Pinpoint the cell where the given text exists, returning its (x, y) midpoint coordinate. 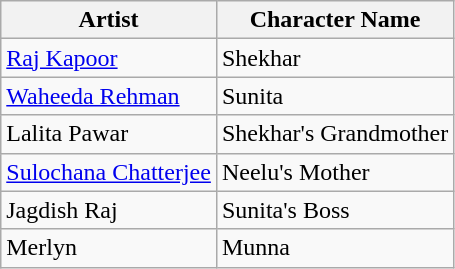
Shekhar's Grandmother (334, 134)
Shekhar (334, 58)
Lalita Pawar (109, 134)
Jagdish Raj (109, 210)
Merlyn (109, 248)
Artist (109, 20)
Sulochana Chatterjee (109, 172)
Waheeda Rehman (109, 96)
Neelu's Mother (334, 172)
Munna (334, 248)
Sunita (334, 96)
Raj Kapoor (109, 58)
Character Name (334, 20)
Sunita's Boss (334, 210)
